Pinpoint the cell where the given text exists, returning its (X, Y) midpoint coordinate. 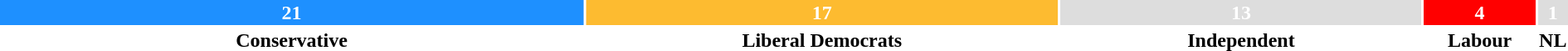
1 (1553, 13)
13 (1241, 13)
21 (292, 13)
17 (821, 13)
4 (1480, 13)
